From the cell containing the given text, extract its center point as (X, Y) coordinate. 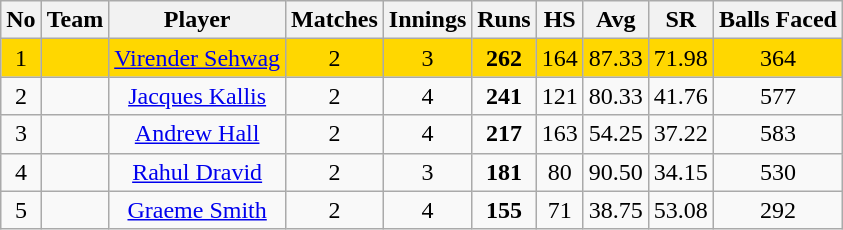
38.75 (616, 210)
364 (778, 58)
1 (21, 58)
SR (680, 20)
71.98 (680, 58)
530 (778, 172)
41.76 (680, 96)
577 (778, 96)
53.08 (680, 210)
292 (778, 210)
181 (504, 172)
164 (560, 58)
121 (560, 96)
Innings (427, 20)
No (21, 20)
Rahul Dravid (198, 172)
80.33 (616, 96)
Runs (504, 20)
Jacques Kallis (198, 96)
163 (560, 134)
71 (560, 210)
217 (504, 134)
90.50 (616, 172)
262 (504, 58)
37.22 (680, 134)
155 (504, 210)
34.15 (680, 172)
241 (504, 96)
583 (778, 134)
Balls Faced (778, 20)
Virender Sehwag (198, 58)
Matches (335, 20)
Andrew Hall (198, 134)
HS (560, 20)
Graeme Smith (198, 210)
Team (75, 20)
80 (560, 172)
Avg (616, 20)
54.25 (616, 134)
5 (21, 210)
Player (198, 20)
87.33 (616, 58)
